Pinpoint the cell where the given text exists, returning its [x, y] midpoint coordinate. 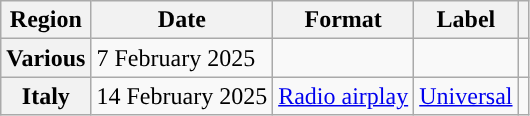
Italy [46, 96]
Format [344, 20]
Various [46, 58]
Label [466, 20]
Universal [466, 96]
7 February 2025 [182, 58]
Region [46, 20]
Radio airplay [344, 96]
Date [182, 20]
14 February 2025 [182, 96]
